Pinpoint the cell where the given text exists, returning its (X, Y) midpoint coordinate. 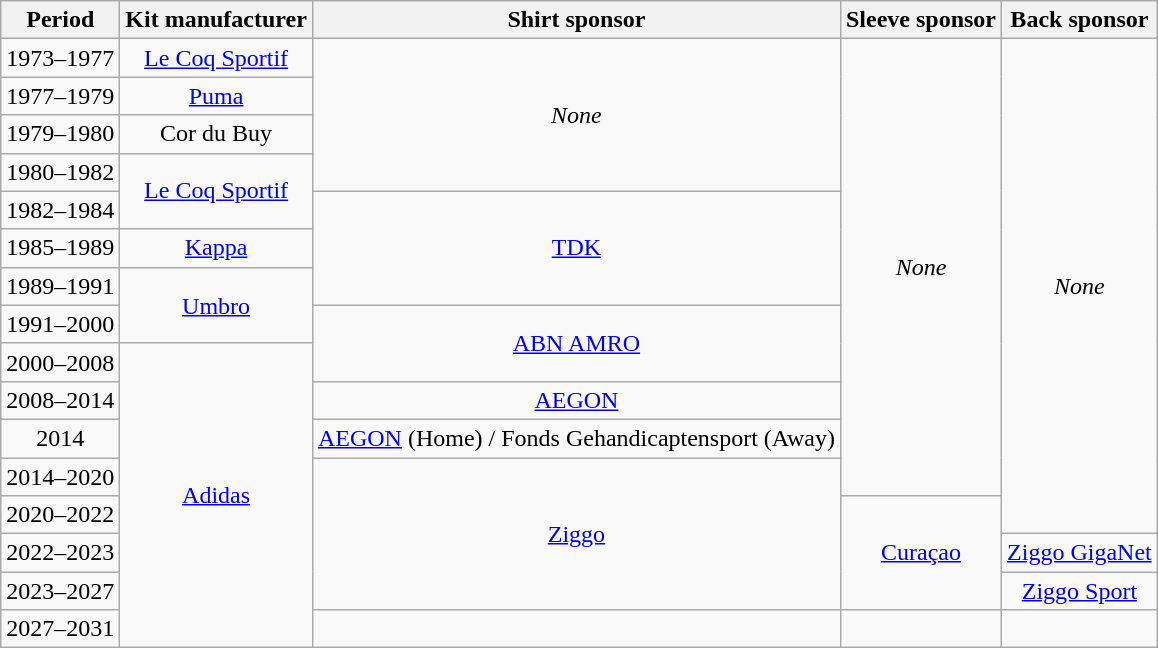
Back sponsor (1080, 20)
2008–2014 (60, 400)
2023–2027 (60, 591)
1989–1991 (60, 286)
Umbro (216, 305)
Kappa (216, 248)
Ziggo GigaNet (1080, 553)
2014 (60, 438)
1991–2000 (60, 324)
2027–2031 (60, 629)
2014–2020 (60, 477)
1985–1989 (60, 248)
Kit manufacturer (216, 20)
TDK (576, 248)
1979–1980 (60, 134)
1977–1979 (60, 96)
1973–1977 (60, 58)
Sleeve sponsor (920, 20)
2022–2023 (60, 553)
Adidas (216, 495)
2000–2008 (60, 362)
AEGON (576, 400)
Period (60, 20)
Shirt sponsor (576, 20)
Ziggo Sport (1080, 591)
Curaçao (920, 553)
1982–1984 (60, 210)
Puma (216, 96)
ABN AMRO (576, 343)
1980–1982 (60, 172)
2020–2022 (60, 515)
Ziggo (576, 534)
Cor du Buy (216, 134)
AEGON (Home) / Fonds Gehandicaptensport (Away) (576, 438)
